Provide the (X, Y) coordinate of the cell's center where the given text is located.  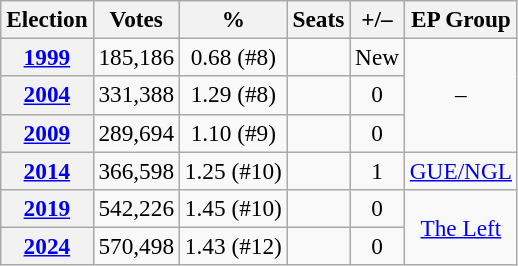
% (233, 19)
2014 (47, 170)
New (378, 57)
1.45 (#10) (233, 208)
570,498 (136, 246)
331,388 (136, 95)
2009 (47, 133)
Seats (318, 19)
1999 (47, 57)
2004 (47, 95)
GUE/NGL (460, 170)
EP Group (460, 19)
1 (378, 170)
1.25 (#10) (233, 170)
1.29 (#8) (233, 95)
The Left (460, 227)
Votes (136, 19)
1.43 (#12) (233, 246)
1.10 (#9) (233, 133)
542,226 (136, 208)
Election (47, 19)
– (460, 94)
366,598 (136, 170)
185,186 (136, 57)
2019 (47, 208)
+/– (378, 19)
0.68 (#8) (233, 57)
2024 (47, 246)
289,694 (136, 133)
